Output the [x, y] coordinate of the center of the cell containing the given text.  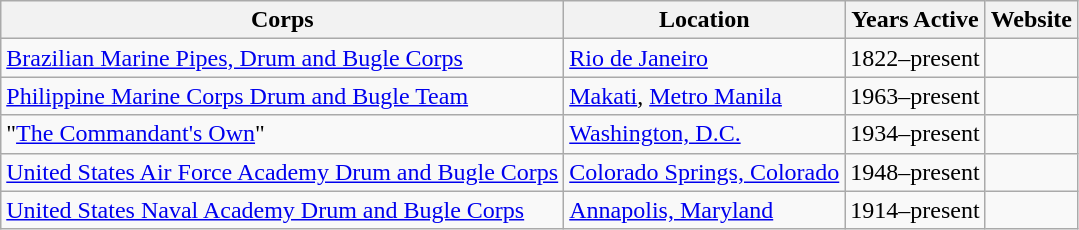
Makati, Metro Manila [704, 96]
Annapolis, Maryland [704, 210]
1948–present [915, 172]
Brazilian Marine Pipes, Drum and Bugle Corps [282, 58]
United States Naval Academy Drum and Bugle Corps [282, 210]
Rio de Janeiro [704, 58]
Corps [282, 20]
Website [1031, 20]
Washington, D.C. [704, 134]
United States Air Force Academy Drum and Bugle Corps [282, 172]
1914–present [915, 210]
Years Active [915, 20]
1822–present [915, 58]
1963–present [915, 96]
1934–present [915, 134]
Colorado Springs, Colorado [704, 172]
Philippine Marine Corps Drum and Bugle Team [282, 96]
"The Commandant's Own" [282, 134]
Location [704, 20]
